Output the [x, y] coordinate of the center of the cell containing the given text.  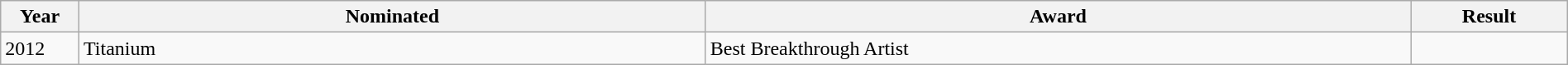
Best Breakthrough Artist [1059, 48]
Titanium [392, 48]
Award [1059, 17]
2012 [40, 48]
Year [40, 17]
Result [1489, 17]
Nominated [392, 17]
